Capture the cell that displays the provided text and extract its (x, y) central coordinate. 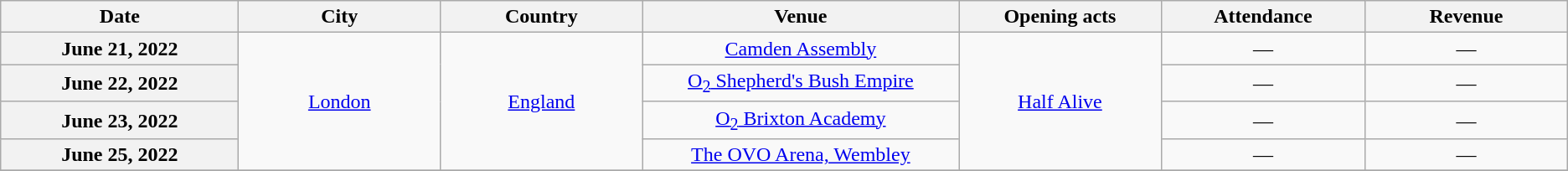
The OVO Arena, Wembley (801, 155)
Attendance (1263, 17)
Half Alive (1060, 102)
England (541, 102)
Date (120, 17)
Venue (801, 17)
O2 Brixton Academy (801, 120)
June 25, 2022 (120, 155)
June 22, 2022 (120, 83)
O2 Shepherd's Bush Empire (801, 83)
Opening acts (1060, 17)
June 21, 2022 (120, 49)
Camden Assembly (801, 49)
London (340, 102)
City (340, 17)
Revenue (1467, 17)
Country (541, 17)
June 23, 2022 (120, 120)
